For the text-containing cell, return its midpoint in (X, Y) coordinate format. 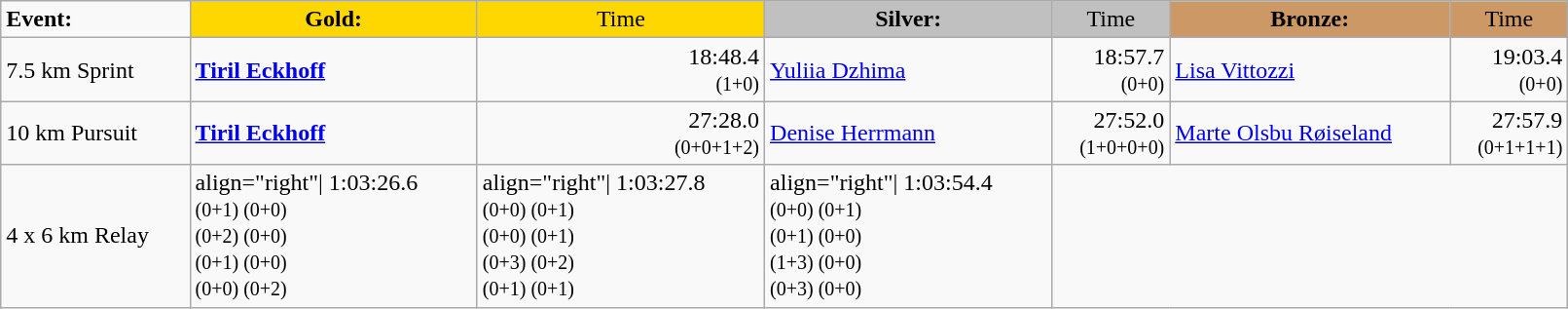
Silver: (909, 19)
18:57.7(0+0) (1112, 70)
27:28.0(0+0+1+2) (621, 133)
Event: (95, 19)
align="right"| 1:03:27.8(0+0) (0+1)(0+0) (0+1)(0+3) (0+2)(0+1) (0+1) (621, 236)
19:03.4(0+0) (1509, 70)
10 km Pursuit (95, 133)
18:48.4(1+0) (621, 70)
Gold: (333, 19)
Yuliia Dzhima (909, 70)
Bronze: (1310, 19)
7.5 km Sprint (95, 70)
27:57.9(0+1+1+1) (1509, 133)
Marte Olsbu Røiseland (1310, 133)
align="right"| 1:03:54.4(0+0) (0+1)(0+1) (0+0)(1+3) (0+0)(0+3) (0+0) (909, 236)
Lisa Vittozzi (1310, 70)
Denise Herrmann (909, 133)
align="right"| 1:03:26.6(0+1) (0+0)(0+2) (0+0)(0+1) (0+0)(0+0) (0+2) (333, 236)
4 x 6 km Relay (95, 236)
27:52.0(1+0+0+0) (1112, 133)
